Scan for the cell matching the given text and deliver its (X, Y) coordinate at center. 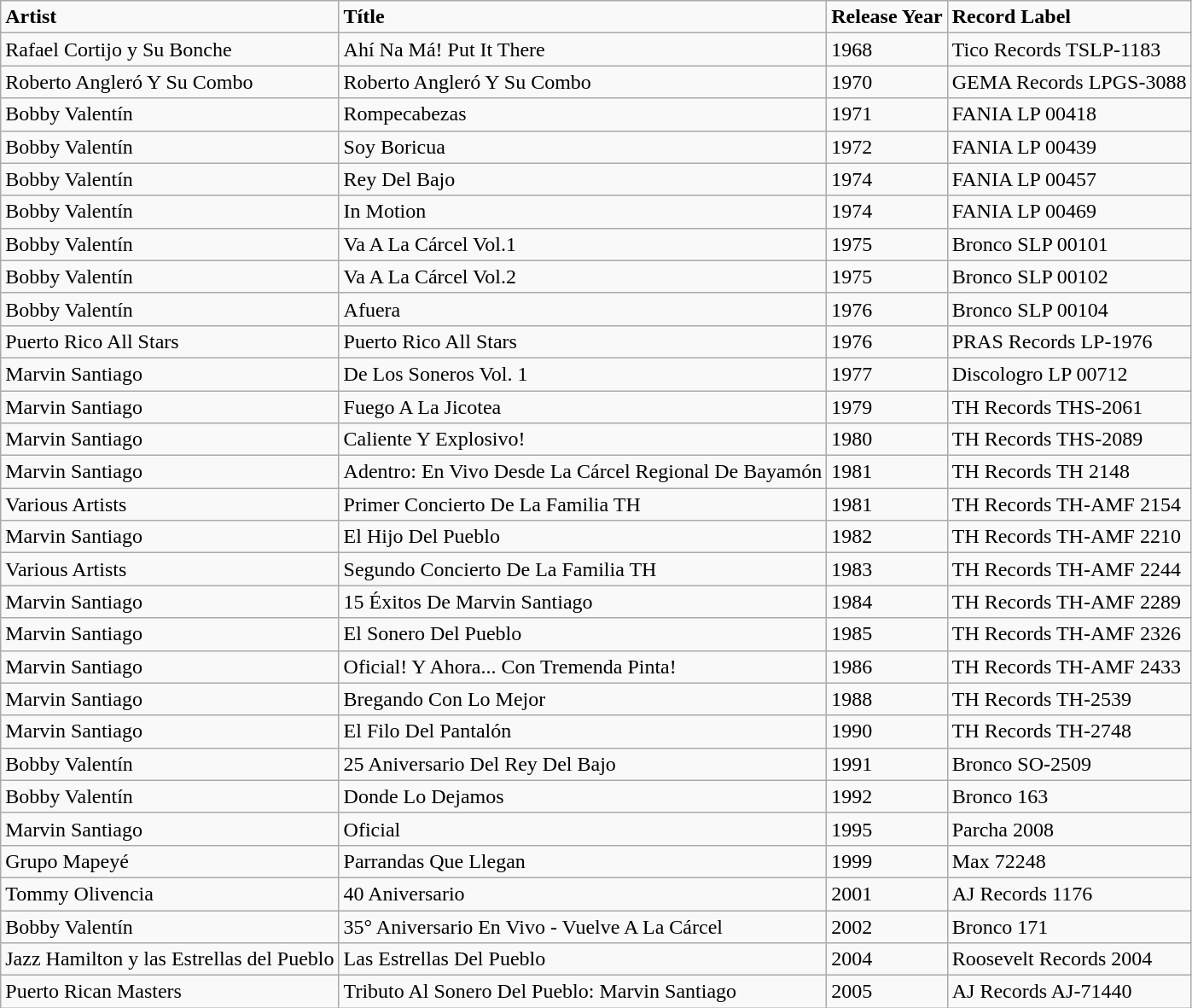
TH Records TH-2539 (1069, 699)
35° Aniversario En Vivo - Vuelve A La Cárcel (583, 926)
Las Estrellas Del Pueblo (583, 959)
2002 (887, 926)
1991 (887, 764)
1972 (887, 147)
Afuera (583, 309)
Tommy Olivencia (170, 894)
Release Year (887, 17)
De Los Soneros Vol. 1 (583, 374)
TH Records TH-AMF 2154 (1069, 504)
Rey Del Bajo (583, 179)
Record Label (1069, 17)
Tributo Al Sonero Del Pueblo: Marvin Santiago (583, 992)
Bronco 163 (1069, 796)
FANIA LP 00457 (1069, 179)
1990 (887, 731)
Bronco 171 (1069, 926)
Va A La Cárcel Vol.1 (583, 244)
Max 72248 (1069, 861)
TH Records TH-AMF 2326 (1069, 634)
TH Records TH-AMF 2244 (1069, 569)
Bronco SLP 00101 (1069, 244)
In Motion (583, 212)
Roosevelt Records 2004 (1069, 959)
Bregando Con Lo Mejor (583, 699)
AJ Records AJ-71440 (1069, 992)
GEMA Records LPGS-3088 (1069, 82)
TH Records TH 2148 (1069, 472)
1982 (887, 537)
TH Records THS-2089 (1069, 440)
25 Aniversario Del Rey Del Bajo (583, 764)
TH Records TH-AMF 2289 (1069, 602)
1980 (887, 440)
Títle (583, 17)
Artist (170, 17)
2001 (887, 894)
PRAS Records LP-1976 (1069, 341)
1971 (887, 114)
Rompecabezas (583, 114)
Bronco SLP 00104 (1069, 309)
Grupo Mapeyé (170, 861)
AJ Records 1176 (1069, 894)
Tico Records TSLP-1183 (1069, 50)
1968 (887, 50)
Primer Concierto De La Familia TH (583, 504)
Va A La Cárcel Vol.2 (583, 277)
1984 (887, 602)
El Sonero Del Pueblo (583, 634)
Oficial! Y Ahora... Con Tremenda Pinta! (583, 667)
1985 (887, 634)
Donde Lo Dejamos (583, 796)
2004 (887, 959)
TH Records TH-AMF 2210 (1069, 537)
1988 (887, 699)
Discologro LP 00712 (1069, 374)
1979 (887, 407)
FANIA LP 00469 (1069, 212)
40 Aniversario (583, 894)
15 Éxitos De Marvin Santiago (583, 602)
El Hijo Del Pueblo (583, 537)
Soy Boricua (583, 147)
TH Records TH-2748 (1069, 731)
FANIA LP 00418 (1069, 114)
Rafael Cortijo y Su Bonche (170, 50)
Segundo Concierto De La Familia TH (583, 569)
TH Records TH-AMF 2433 (1069, 667)
1970 (887, 82)
Bronco SO-2509 (1069, 764)
2005 (887, 992)
Caliente Y Explosivo! (583, 440)
Puerto Rican Masters (170, 992)
Parrandas Que Llegan (583, 861)
1999 (887, 861)
Fuego A La Jicotea (583, 407)
1977 (887, 374)
Parcha 2008 (1069, 829)
1983 (887, 569)
1995 (887, 829)
Bronco SLP 00102 (1069, 277)
Oficial (583, 829)
1992 (887, 796)
Jazz Hamilton y las Estrellas del Pueblo (170, 959)
TH Records THS-2061 (1069, 407)
El Filo Del Pantalón (583, 731)
1986 (887, 667)
Adentro: En Vivo Desde La Cárcel Regional De Bayamón (583, 472)
Ahí Na Má! Put It There (583, 50)
FANIA LP 00439 (1069, 147)
